For the text-containing cell, return its midpoint in [x, y] coordinate format. 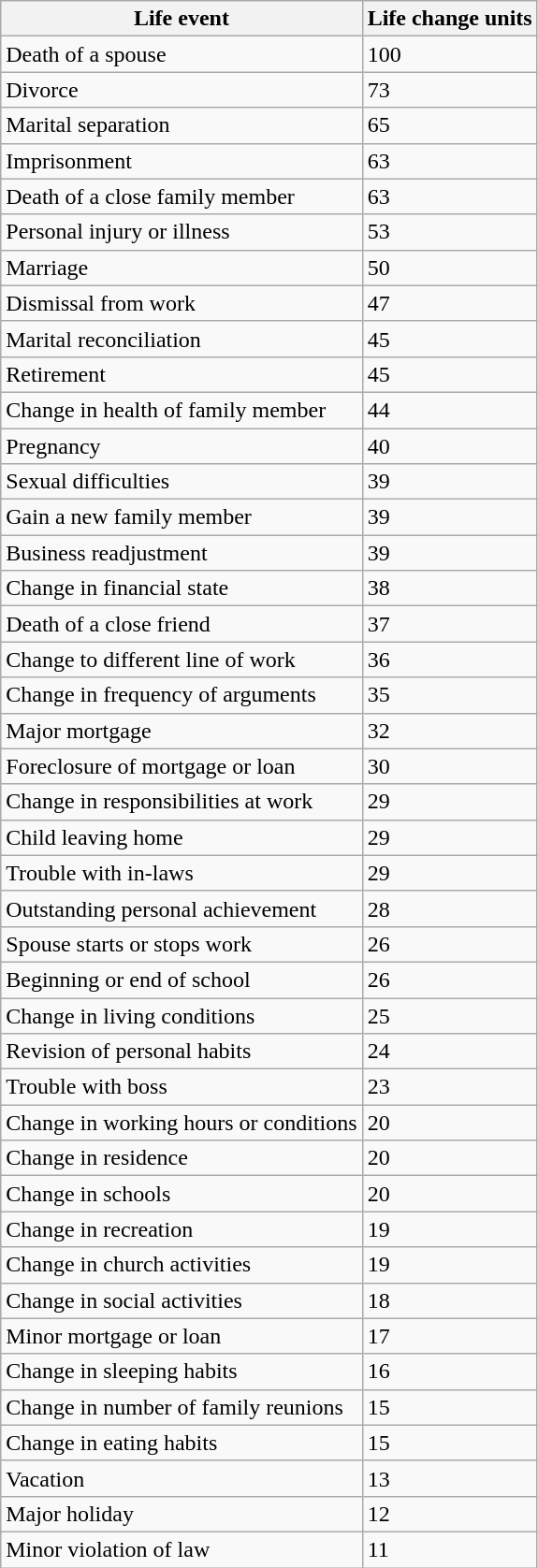
Dismissal from work [182, 303]
Change in responsibilities at work [182, 802]
Change in church activities [182, 1265]
36 [449, 660]
Change in eating habits [182, 1443]
Divorce [182, 90]
Child leaving home [182, 837]
Spouse starts or stops work [182, 944]
Death of a spouse [182, 54]
Imprisonment [182, 161]
Change in recreation [182, 1229]
Death of a close family member [182, 196]
Marital reconciliation [182, 339]
Minor violation of law [182, 1549]
Change to different line of work [182, 660]
Marriage [182, 268]
Foreclosure of mortgage or loan [182, 766]
Marital separation [182, 125]
Trouble with boss [182, 1087]
Change in living conditions [182, 1015]
Personal injury or illness [182, 232]
17 [449, 1336]
Sexual difficulties [182, 482]
40 [449, 446]
Pregnancy [182, 446]
Life event [182, 19]
47 [449, 303]
50 [449, 268]
23 [449, 1087]
Gain a new family member [182, 517]
65 [449, 125]
Change in residence [182, 1158]
Change in financial state [182, 588]
Retirement [182, 374]
Change in health of family member [182, 410]
12 [449, 1514]
28 [449, 908]
Major mortgage [182, 731]
35 [449, 695]
Change in schools [182, 1194]
Change in social activities [182, 1300]
24 [449, 1052]
53 [449, 232]
18 [449, 1300]
16 [449, 1372]
Minor mortgage or loan [182, 1336]
Change in number of family reunions [182, 1407]
Death of a close friend [182, 624]
Change in frequency of arguments [182, 695]
38 [449, 588]
Change in sleeping habits [182, 1372]
11 [449, 1549]
73 [449, 90]
Outstanding personal achievement [182, 908]
44 [449, 410]
37 [449, 624]
Business readjustment [182, 553]
Vacation [182, 1478]
13 [449, 1478]
100 [449, 54]
Change in working hours or conditions [182, 1123]
Trouble with in-laws [182, 873]
30 [449, 766]
32 [449, 731]
Major holiday [182, 1514]
Life change units [449, 19]
Beginning or end of school [182, 980]
25 [449, 1015]
Revision of personal habits [182, 1052]
